Extract the [x, y] coordinate from the center of the cell holding the provided text.  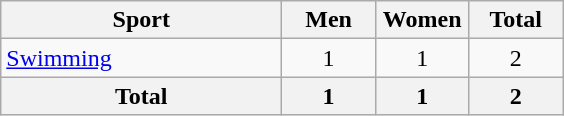
Sport [142, 20]
Men [329, 20]
Swimming [142, 58]
Women [422, 20]
